Detect which cell encompasses the target text, then output its [x, y] center coordinate. 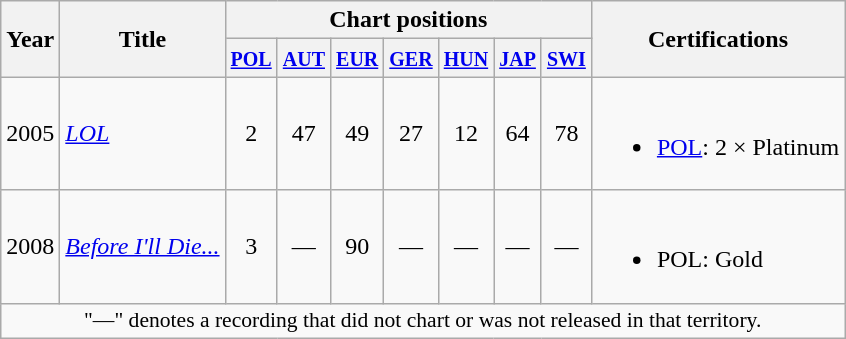
64 [518, 134]
12 [466, 134]
90 [358, 246]
LOL [142, 134]
Certifications [718, 39]
Year [30, 39]
SWI [566, 58]
3 [251, 246]
POL [251, 58]
78 [566, 134]
47 [304, 134]
EUR [358, 58]
27 [411, 134]
"—" denotes a recording that did not chart or was not released in that territory. [423, 321]
Before I'll Die... [142, 246]
GER [411, 58]
49 [358, 134]
Title [142, 39]
POL: Gold [718, 246]
AUT [304, 58]
2 [251, 134]
JAP [518, 58]
HUN [466, 58]
POL: 2 × Platinum [718, 134]
2005 [30, 134]
2008 [30, 246]
Chart positions [408, 20]
